Pinpoint the cell where the given text exists, returning its (X, Y) midpoint coordinate. 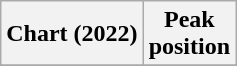
Chart (2022) (72, 34)
Peakposition (189, 34)
